Determine the (X, Y) coordinate at the center of the cell enclosing the given text.  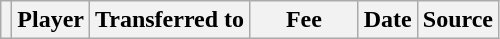
Fee (304, 20)
Source (458, 20)
Player (51, 20)
Date (388, 20)
Transferred to (170, 20)
